Search for the cell housing the specified text and yield its [X, Y] center coordinate. 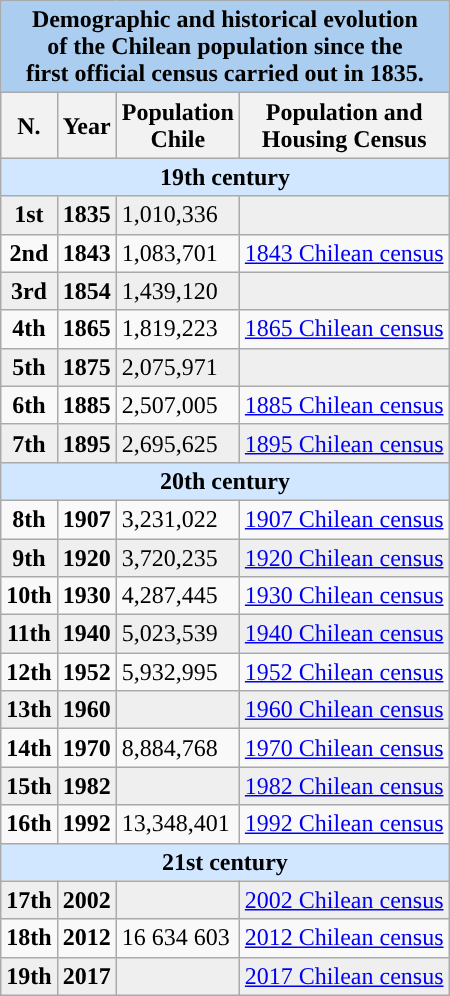
15th [29, 786]
2012 Chilean census [344, 938]
1875 [86, 367]
17th [29, 900]
1865 Chilean census [344, 329]
1992 Chilean census [344, 824]
1907 [86, 519]
2,507,005 [178, 405]
16 634 603 [178, 938]
2002 Chilean census [344, 900]
6th [29, 405]
1920 Chilean census [344, 557]
1970 [86, 748]
8,884,768 [178, 748]
Demographic and historical evolution of the Chilean population since the first official census carried out in 1835. [225, 47]
1843 Chilean census [344, 253]
2012 [86, 938]
1992 [86, 824]
7th [29, 443]
1952 Chilean census [344, 672]
1930 Chilean census [344, 596]
18th [29, 938]
1,010,336 [178, 215]
1895 [86, 443]
2,695,625 [178, 443]
1885 Chilean census [344, 405]
1982 Chilean census [344, 786]
1920 [86, 557]
2002 [86, 900]
1960 [86, 710]
1930 [86, 596]
PopulationChile [178, 126]
13,348,401 [178, 824]
8th [29, 519]
1854 [86, 291]
5,023,539 [178, 634]
1982 [86, 786]
11th [29, 634]
1,083,701 [178, 253]
9th [29, 557]
4,287,445 [178, 596]
16th [29, 824]
1,439,120 [178, 291]
2nd [29, 253]
3,231,022 [178, 519]
14th [29, 748]
1960 Chilean census [344, 710]
N. [29, 126]
2017 [86, 976]
10th [29, 596]
1st [29, 215]
1940 [86, 634]
1843 [86, 253]
1,819,223 [178, 329]
19th century [225, 177]
1940 Chilean census [344, 634]
1895 Chilean census [344, 443]
Year [86, 126]
19th [29, 976]
20th century [225, 481]
2,075,971 [178, 367]
13th [29, 710]
1970 Chilean census [344, 748]
3rd [29, 291]
1835 [86, 215]
21st century [225, 862]
2017 Chilean census [344, 976]
1865 [86, 329]
1885 [86, 405]
4th [29, 329]
1907 Chilean census [344, 519]
12th [29, 672]
1952 [86, 672]
5th [29, 367]
5,932,995 [178, 672]
Population and Housing Census [344, 126]
3,720,235 [178, 557]
